Determine the (X, Y) coordinate at the center of the cell enclosing the given text.  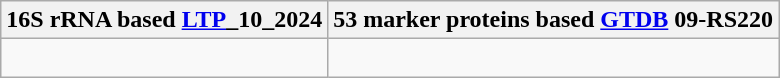
16S rRNA based LTP_10_2024 (164, 20)
53 marker proteins based GTDB 09-RS220 (554, 20)
